Extract the [x, y] coordinate from the center of the cell holding the provided text.  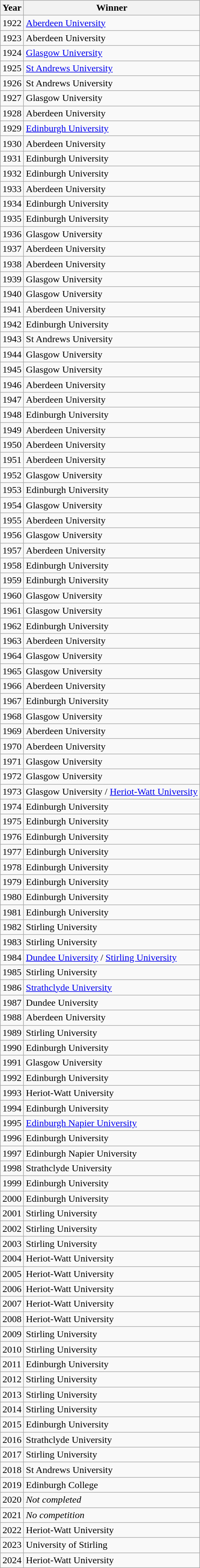
2007 [12, 1304]
1968 [12, 716]
Edinburgh College [112, 1485]
1985 [12, 972]
1975 [12, 822]
University of Stirling [112, 1545]
1959 [12, 580]
1981 [12, 912]
1979 [12, 882]
1942 [12, 324]
1970 [12, 746]
1974 [12, 807]
1928 [12, 113]
2011 [12, 1364]
2016 [12, 1440]
1937 [12, 249]
1945 [12, 369]
1999 [12, 1184]
1964 [12, 656]
1983 [12, 942]
Year [12, 8]
2012 [12, 1379]
2017 [12, 1455]
1994 [12, 1108]
1924 [12, 53]
1929 [12, 128]
1932 [12, 173]
1931 [12, 158]
1956 [12, 535]
1993 [12, 1093]
2022 [12, 1530]
1930 [12, 143]
Not completed [112, 1500]
2015 [12, 1425]
Glasgow University / Heriot-Watt University [112, 792]
1935 [12, 219]
1939 [12, 279]
1998 [12, 1168]
No competition [112, 1515]
1943 [12, 339]
1948 [12, 415]
1973 [12, 792]
1976 [12, 837]
1967 [12, 701]
2014 [12, 1410]
2010 [12, 1349]
1951 [12, 460]
2005 [12, 1274]
2001 [12, 1214]
1960 [12, 596]
1938 [12, 264]
1946 [12, 384]
1950 [12, 445]
2009 [12, 1334]
1944 [12, 354]
1940 [12, 294]
2024 [12, 1560]
2023 [12, 1545]
1977 [12, 852]
1933 [12, 189]
1969 [12, 731]
1958 [12, 565]
1926 [12, 83]
2013 [12, 1394]
Dundee University [112, 1003]
1978 [12, 867]
1927 [12, 98]
1947 [12, 400]
1987 [12, 1003]
1922 [12, 23]
1980 [12, 897]
1984 [12, 957]
1966 [12, 686]
1963 [12, 641]
2006 [12, 1289]
1988 [12, 1018]
1997 [12, 1153]
1955 [12, 520]
1952 [12, 475]
1953 [12, 490]
1925 [12, 68]
2021 [12, 1515]
1990 [12, 1048]
2008 [12, 1319]
1991 [12, 1063]
1934 [12, 204]
1982 [12, 927]
1957 [12, 550]
Winner [112, 8]
1949 [12, 430]
1962 [12, 626]
1992 [12, 1078]
2000 [12, 1199]
1986 [12, 988]
2002 [12, 1229]
1989 [12, 1033]
Dundee University / Stirling University [112, 957]
1923 [12, 38]
1936 [12, 234]
1972 [12, 776]
2018 [12, 1470]
1996 [12, 1138]
2003 [12, 1244]
1995 [12, 1123]
1954 [12, 505]
2020 [12, 1500]
1941 [12, 309]
2019 [12, 1485]
1965 [12, 671]
2004 [12, 1259]
1971 [12, 761]
1961 [12, 611]
